For the text-containing cell, return its midpoint in (X, Y) coordinate format. 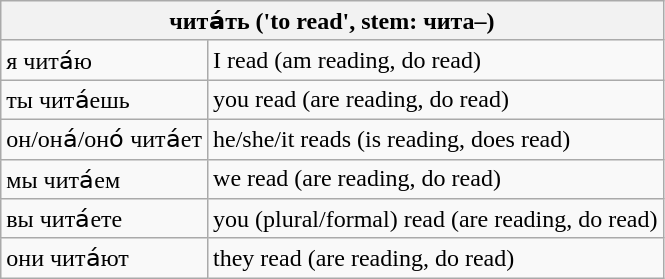
you (plural/formal) read (are reading, do read) (436, 219)
он/она́/оно́ чита́ет (104, 139)
ты чита́ешь (104, 100)
I read (am reading, do read) (436, 60)
we read (are reading, do read) (436, 179)
они чита́ют (104, 258)
чита́ть ('to read', stem: чита–) (332, 21)
мы чита́ем (104, 179)
you read (are reading, do read) (436, 100)
they read (are reading, do read) (436, 258)
вы чита́ете (104, 219)
я чита́ю (104, 60)
he/she/it reads (is reading, does read) (436, 139)
